Extract the (X, Y) coordinate from the center of the cell holding the provided text.  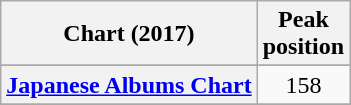
Chart (2017) (129, 34)
158 (303, 85)
Peak position (303, 34)
Japanese Albums Chart (129, 85)
